Pinpoint the cell where the given text exists, returning its (X, Y) midpoint coordinate. 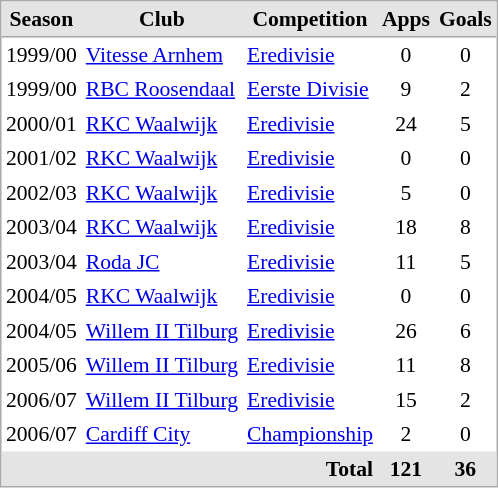
Club (162, 20)
Cardiff City (162, 434)
2005/06 (42, 365)
24 (406, 123)
2000/01 (42, 123)
2002/03 (42, 193)
Competition (310, 20)
Total (190, 469)
26 (406, 331)
2001/02 (42, 158)
Vitesse Arnhem (162, 55)
121 (406, 469)
Roda JC (162, 261)
15 (406, 399)
Season (42, 20)
18 (406, 227)
Apps (406, 20)
9 (406, 89)
6 (465, 331)
Eerste Divisie (310, 89)
RBC Roosendaal (162, 89)
36 (465, 469)
Championship (310, 434)
Goals (465, 20)
